Output the [x, y] coordinate of the center of the cell containing the given text.  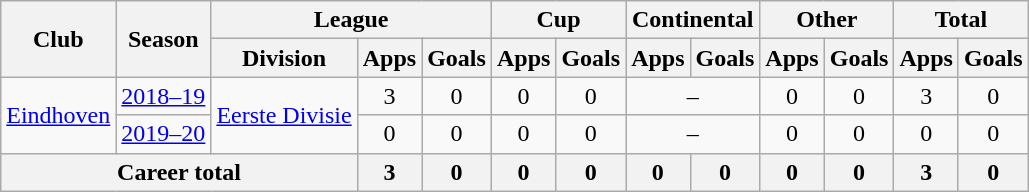
Cup [558, 20]
Club [58, 39]
Season [164, 39]
Division [284, 58]
Continental [693, 20]
Eerste Divisie [284, 115]
Career total [179, 172]
Eindhoven [58, 115]
2019–20 [164, 134]
2018–19 [164, 96]
Other [827, 20]
Total [961, 20]
League [352, 20]
